Locate the cell with the specified text and output its [X, Y] center coordinate. 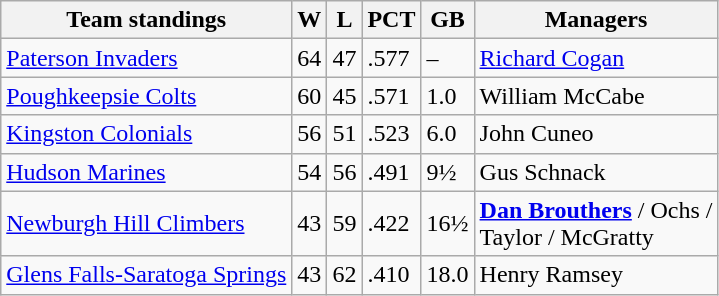
.422 [392, 224]
47 [344, 58]
John Cuneo [596, 134]
Paterson Invaders [146, 58]
54 [310, 172]
Newburgh Hill Climbers [146, 224]
60 [310, 96]
Dan Brouthers / Ochs / Taylor / McGratty [596, 224]
William McCabe [596, 96]
45 [344, 96]
9½ [448, 172]
1.0 [448, 96]
62 [344, 275]
.523 [392, 134]
.491 [392, 172]
64 [310, 58]
GB [448, 20]
Gus Schnack [596, 172]
.577 [392, 58]
18.0 [448, 275]
L [344, 20]
Poughkeepsie Colts [146, 96]
6.0 [448, 134]
.571 [392, 96]
Team standings [146, 20]
Glens Falls-Saratoga Springs [146, 275]
Henry Ramsey [596, 275]
.410 [392, 275]
Managers [596, 20]
– [448, 58]
Richard Cogan [596, 58]
W [310, 20]
16½ [448, 224]
Hudson Marines [146, 172]
PCT [392, 20]
Kingston Colonials [146, 134]
59 [344, 224]
51 [344, 134]
